For the text-containing cell, return its midpoint in [x, y] coordinate format. 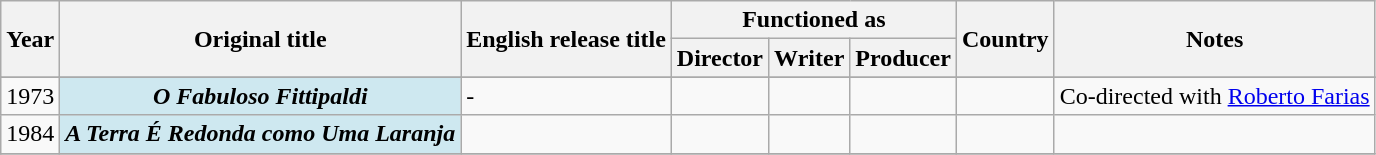
1984 [30, 134]
Notes [1214, 39]
English release title [566, 39]
Co-directed with Roberto Farias [1214, 96]
Country [1005, 39]
O Fabuloso Fittipaldi [260, 96]
Year [30, 39]
Producer [904, 58]
- [566, 96]
A Terra É Redonda como Uma Laranja [260, 134]
Original title [260, 39]
Functioned as [814, 20]
Director [720, 58]
1973 [30, 96]
Writer [810, 58]
